Scan for the cell matching the given text and deliver its (X, Y) coordinate at center. 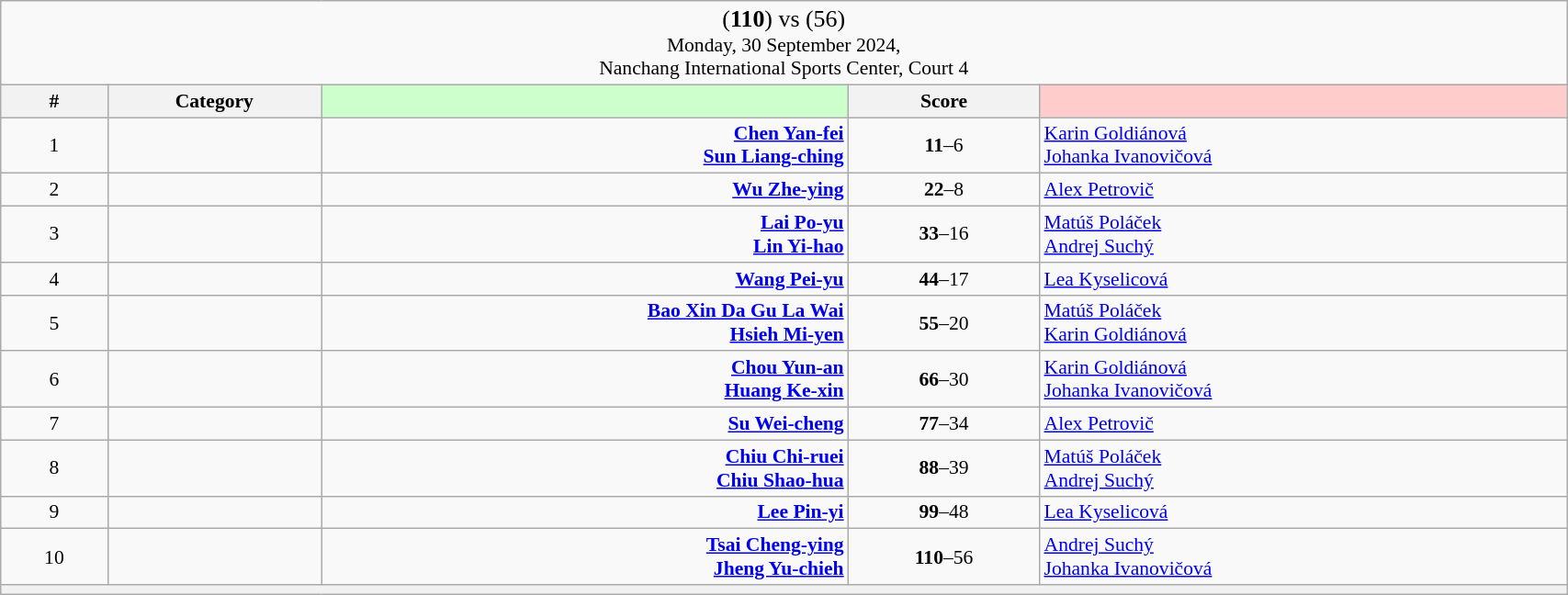
88–39 (944, 468)
77–34 (944, 424)
8 (54, 468)
Lai Po-yu Lin Yi-hao (585, 235)
Tsai Cheng-ying Jheng Yu-chieh (585, 556)
11–6 (944, 145)
Chiu Chi-ruei Chiu Shao-hua (585, 468)
9 (54, 512)
4 (54, 279)
# (54, 101)
6 (54, 380)
10 (54, 556)
Chen Yan-fei Sun Liang-ching (585, 145)
Score (944, 101)
Wu Zhe-ying (585, 190)
Su Wei-cheng (585, 424)
22–8 (944, 190)
44–17 (944, 279)
Wang Pei-yu (585, 279)
Matúš Poláček Karin Goldiánová (1303, 323)
5 (54, 323)
110–56 (944, 556)
99–48 (944, 512)
7 (54, 424)
1 (54, 145)
Andrej Suchý Johanka Ivanovičová (1303, 556)
55–20 (944, 323)
2 (54, 190)
Chou Yun-an Huang Ke-xin (585, 380)
66–30 (944, 380)
3 (54, 235)
33–16 (944, 235)
Lee Pin-yi (585, 512)
(110) vs (56)Monday, 30 September 2024, Nanchang International Sports Center, Court 4 (784, 42)
Bao Xin Da Gu La Wai Hsieh Mi-yen (585, 323)
Category (215, 101)
